Return the (X, Y) coordinate for the center point of the cell that contains the specified text.  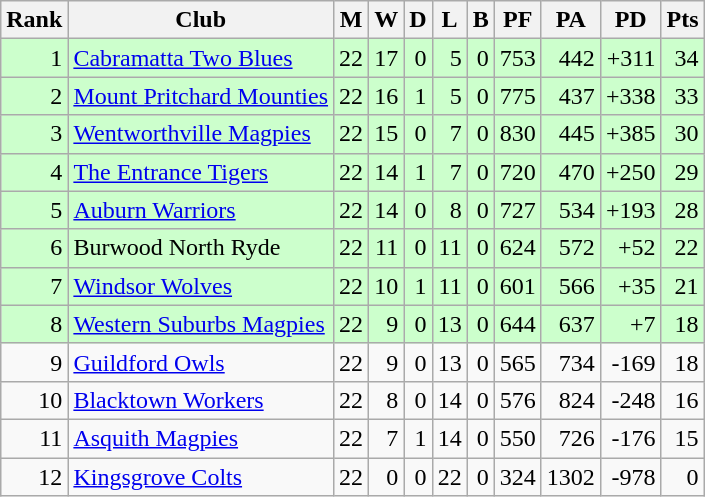
576 (518, 400)
12 (34, 477)
Rank (34, 20)
775 (518, 96)
Burwood North Ryde (201, 248)
824 (570, 400)
33 (682, 96)
-169 (630, 362)
Cabramatta Two Blues (201, 58)
29 (682, 172)
PD (630, 20)
+311 (630, 58)
Guildford Owls (201, 362)
442 (570, 58)
+193 (630, 210)
17 (386, 58)
1302 (570, 477)
Western Suburbs Magpies (201, 324)
Mount Pritchard Mounties (201, 96)
Pts (682, 20)
+52 (630, 248)
726 (570, 438)
727 (518, 210)
Windsor Wolves (201, 286)
Kingsgrove Colts (201, 477)
+338 (630, 96)
644 (518, 324)
753 (518, 58)
3 (34, 134)
565 (518, 362)
437 (570, 96)
830 (518, 134)
34 (682, 58)
534 (570, 210)
Auburn Warriors (201, 210)
624 (518, 248)
2 (34, 96)
The Entrance Tigers (201, 172)
28 (682, 210)
566 (570, 286)
W (386, 20)
734 (570, 362)
30 (682, 134)
-978 (630, 477)
D (418, 20)
Asquith Magpies (201, 438)
Club (201, 20)
-248 (630, 400)
572 (570, 248)
PF (518, 20)
+250 (630, 172)
445 (570, 134)
4 (34, 172)
Blacktown Workers (201, 400)
L (450, 20)
470 (570, 172)
637 (570, 324)
+35 (630, 286)
Wentworthville Magpies (201, 134)
6 (34, 248)
M (352, 20)
B (480, 20)
550 (518, 438)
-176 (630, 438)
324 (518, 477)
+385 (630, 134)
601 (518, 286)
+7 (630, 324)
720 (518, 172)
PA (570, 20)
21 (682, 286)
